From the cell containing the given text, extract its center point as (x, y) coordinate. 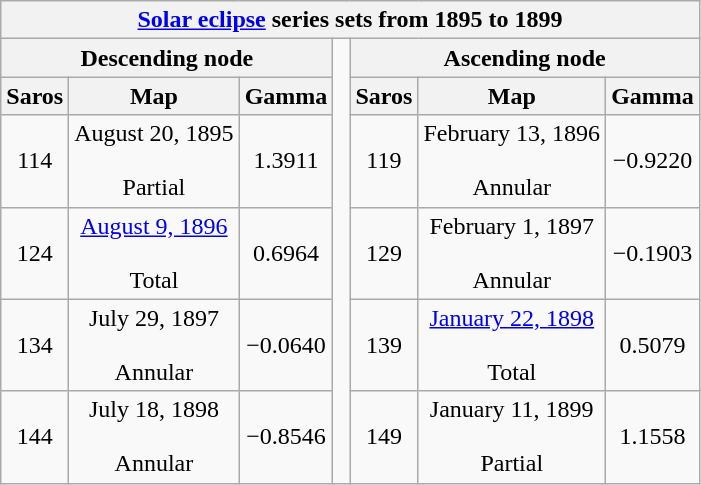
Ascending node (524, 58)
129 (384, 253)
−0.0640 (286, 345)
139 (384, 345)
119 (384, 161)
0.5079 (653, 345)
114 (35, 161)
149 (384, 437)
Solar eclipse series sets from 1895 to 1899 (350, 20)
February 1, 1897Annular (512, 253)
January 11, 1899Partial (512, 437)
−0.8546 (286, 437)
August 20, 1895Partial (154, 161)
−0.1903 (653, 253)
0.6964 (286, 253)
February 13, 1896Annular (512, 161)
August 9, 1896Total (154, 253)
July 18, 1898Annular (154, 437)
−0.9220 (653, 161)
July 29, 1897Annular (154, 345)
124 (35, 253)
1.3911 (286, 161)
1.1558 (653, 437)
January 22, 1898Total (512, 345)
144 (35, 437)
134 (35, 345)
Descending node (167, 58)
